Identify which cell holds the provided text, then report its (x, y) central coordinate. 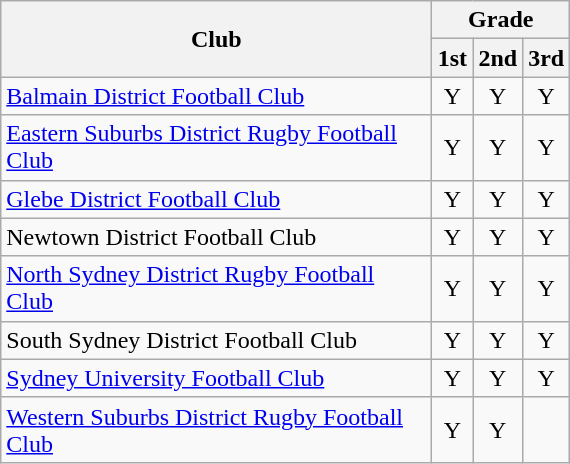
Glebe District Football Club (216, 199)
Eastern Suburbs District Rugby Football Club (216, 148)
Sydney University Football Club (216, 378)
North Sydney District Rugby Football Club (216, 288)
3rd (546, 58)
1st (452, 58)
Club (216, 39)
2nd (498, 58)
Newtown District Football Club (216, 237)
South Sydney District Football Club (216, 340)
Western Suburbs District Rugby Football Club (216, 430)
Grade (501, 20)
Balmain District Football Club (216, 96)
